Determine the (x, y) coordinate at the center of the cell enclosing the given text.  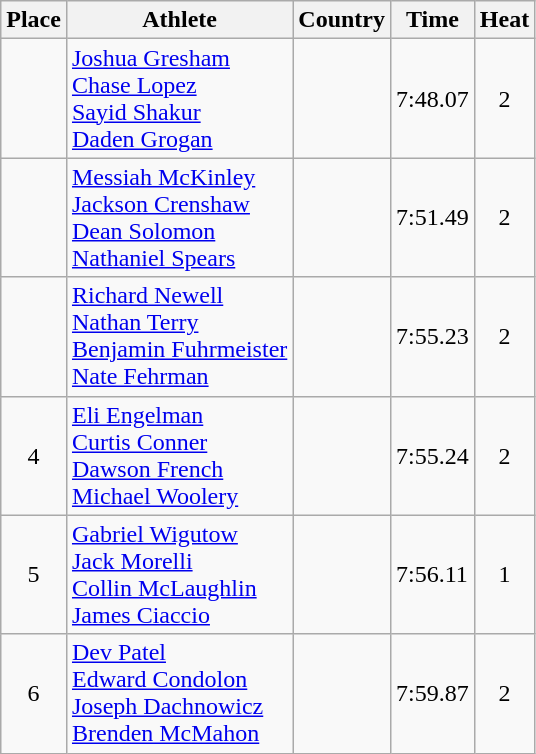
Athlete (179, 20)
Country (342, 20)
7:48.07 (433, 98)
Messiah McKinleyJackson CrenshawDean SolomonNathaniel Spears (179, 218)
6 (34, 694)
4 (34, 456)
Gabriel WigutowJack MorelliCollin McLaughlinJames Ciaccio (179, 574)
7:59.87 (433, 694)
Joshua GreshamChase LopezSayid ShakurDaden Grogan (179, 98)
7:55.24 (433, 456)
7:56.11 (433, 574)
Place (34, 20)
1 (504, 574)
7:51.49 (433, 218)
Heat (504, 20)
Eli EngelmanCurtis ConnerDawson FrenchMichael Woolery (179, 456)
5 (34, 574)
Dev PatelEdward CondolonJoseph DachnowiczBrenden McMahon (179, 694)
7:55.23 (433, 336)
Time (433, 20)
Richard NewellNathan TerryBenjamin FuhrmeisterNate Fehrman (179, 336)
